Locate the cell with the specified text and output its [x, y] center coordinate. 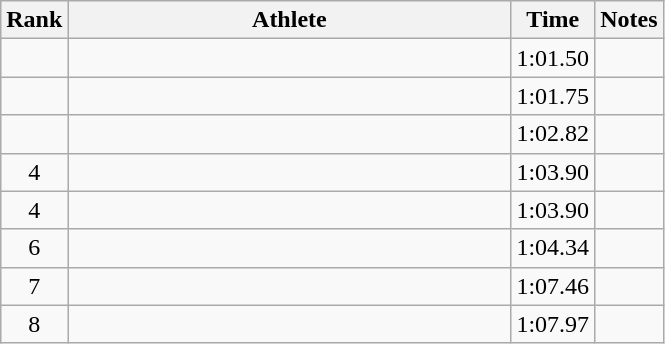
Notes [629, 20]
1:07.97 [553, 324]
7 [34, 286]
1:02.82 [553, 134]
Athlete [290, 20]
Time [553, 20]
8 [34, 324]
1:04.34 [553, 248]
Rank [34, 20]
1:01.50 [553, 58]
6 [34, 248]
1:07.46 [553, 286]
1:01.75 [553, 96]
